Locate the cell with the specified text and output its (x, y) center coordinate. 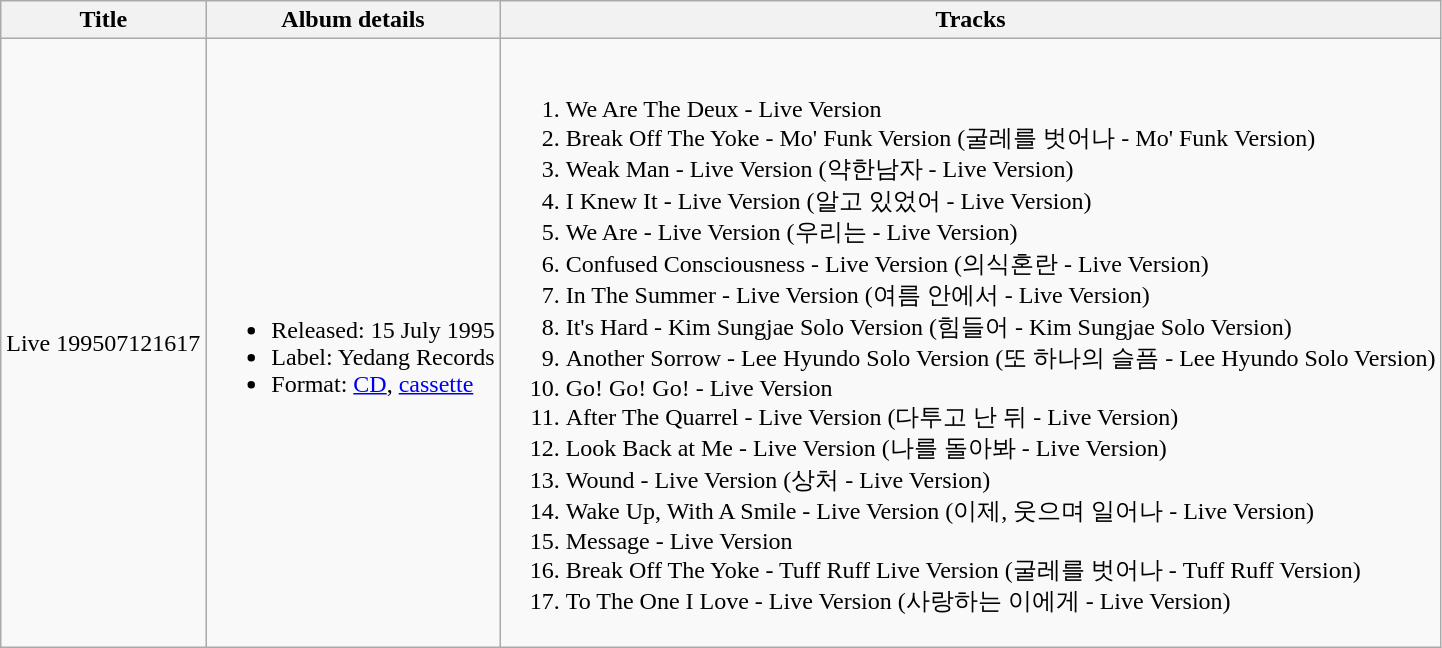
Tracks (970, 20)
Title (104, 20)
Released: 15 July 1995Label: Yedang RecordsFormat: CD, cassette (353, 343)
Live 199507121617 (104, 343)
Album details (353, 20)
